For the text-containing cell, return its midpoint in (x, y) coordinate format. 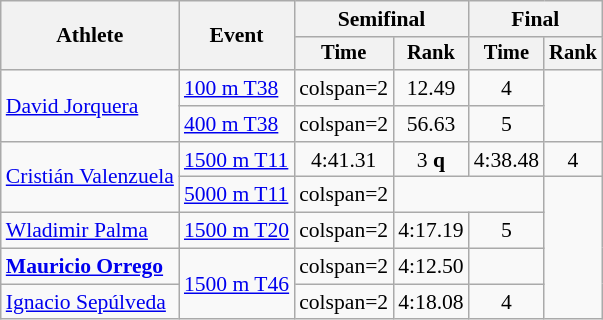
Semifinal (382, 19)
4:17.19 (430, 231)
Ignacio Sepúlveda (90, 302)
Wladimir Palma (90, 231)
Mauricio Orrego (90, 267)
1500 m T20 (236, 231)
Cristián Valenzuela (90, 178)
3 q (430, 160)
100 m T38 (236, 88)
56.63 (430, 124)
1500 m T46 (236, 284)
1500 m T11 (236, 160)
Athlete (90, 36)
Event (236, 36)
4:38.48 (506, 160)
4:12.50 (430, 267)
David Jorquera (90, 106)
4:41.31 (344, 160)
5000 m T11 (236, 195)
400 m T38 (236, 124)
Final (536, 19)
4:18.08 (430, 302)
12.49 (430, 88)
